For the text-containing cell, return its midpoint in (x, y) coordinate format. 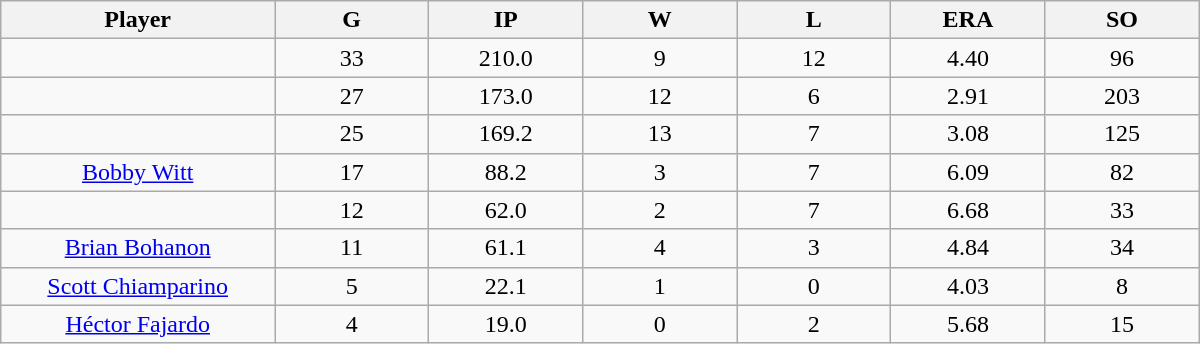
8 (1122, 286)
22.1 (506, 286)
82 (1122, 172)
61.1 (506, 248)
88.2 (506, 172)
6.09 (968, 172)
L (814, 20)
27 (352, 96)
Scott Chiamparino (138, 286)
96 (1122, 58)
11 (352, 248)
2.91 (968, 96)
19.0 (506, 324)
4.84 (968, 248)
SO (1122, 20)
5 (352, 286)
13 (660, 134)
Brian Bohanon (138, 248)
34 (1122, 248)
1 (660, 286)
5.68 (968, 324)
203 (1122, 96)
Héctor Fajardo (138, 324)
17 (352, 172)
25 (352, 134)
9 (660, 58)
Bobby Witt (138, 172)
ERA (968, 20)
Player (138, 20)
6.68 (968, 210)
125 (1122, 134)
169.2 (506, 134)
4.40 (968, 58)
G (352, 20)
62.0 (506, 210)
6 (814, 96)
173.0 (506, 96)
210.0 (506, 58)
4.03 (968, 286)
IP (506, 20)
3.08 (968, 134)
W (660, 20)
15 (1122, 324)
